Determine the (X, Y) coordinate at the center of the cell enclosing the given text.  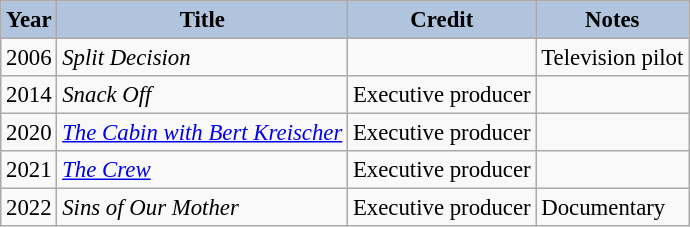
The Cabin with Bert Kreischer (202, 133)
2021 (29, 170)
Snack Off (202, 95)
2014 (29, 95)
Notes (612, 20)
Year (29, 20)
2020 (29, 133)
Credit (442, 20)
The Crew (202, 170)
2006 (29, 58)
Documentary (612, 208)
Title (202, 20)
Split Decision (202, 58)
Television pilot (612, 58)
2022 (29, 208)
Sins of Our Mother (202, 208)
